Return (X, Y) of the center of cell containing provided text 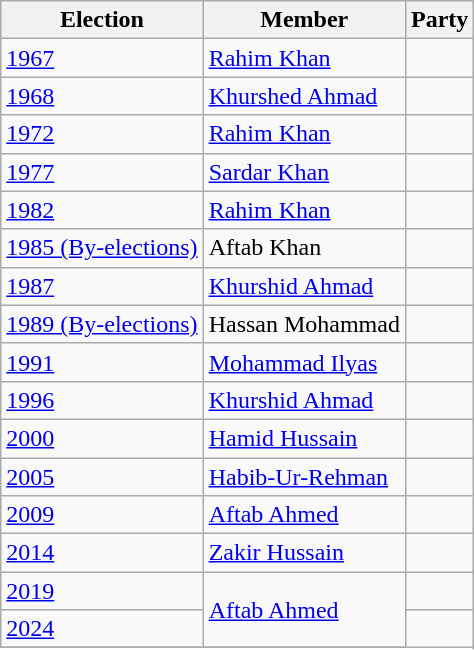
Khurshed Ahmad (304, 96)
Election (102, 20)
Habib-Ur-Rehman (304, 477)
1987 (102, 286)
Aftab Khan (304, 248)
2024 (102, 629)
2014 (102, 553)
2009 (102, 515)
1972 (102, 134)
Sardar Khan (304, 172)
Hassan Mohammad (304, 324)
Zakir Hussain (304, 553)
1989 (By-elections) (102, 324)
Member (304, 20)
2005 (102, 477)
1996 (102, 400)
1977 (102, 172)
1968 (102, 96)
2000 (102, 438)
1985 (By-elections) (102, 248)
2019 (102, 591)
1991 (102, 362)
Mohammad Ilyas (304, 362)
1982 (102, 210)
Party (439, 20)
Hamid Hussain (304, 438)
1967 (102, 58)
